Identify which cell holds the provided text, then report its [x, y] central coordinate. 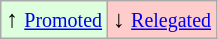
↓ Relegated [162, 20]
↑ Promoted [54, 20]
